From the cell containing the given text, extract its center point as (x, y) coordinate. 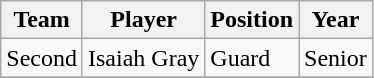
Guard (252, 58)
Team (42, 20)
Senior (336, 58)
Isaiah Gray (143, 58)
Second (42, 58)
Year (336, 20)
Player (143, 20)
Position (252, 20)
